Search for the cell housing the specified text and yield its [X, Y] center coordinate. 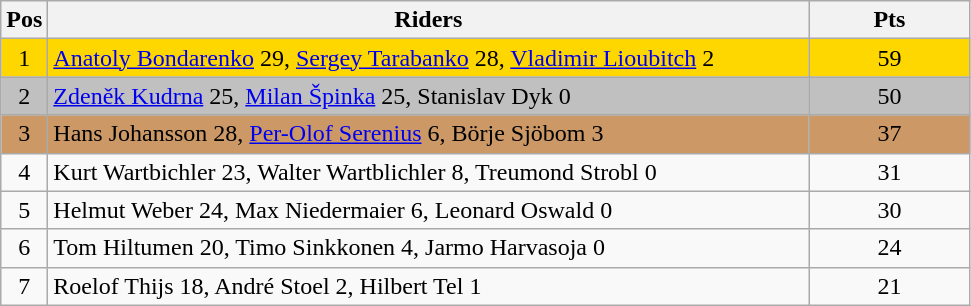
6 [24, 248]
4 [24, 172]
59 [890, 58]
21 [890, 286]
24 [890, 248]
Kurt Wartbichler 23, Walter Wartblichler 8, Treumond Strobl 0 [428, 172]
Riders [428, 20]
3 [24, 134]
Hans Johansson 28, Per-Olof Serenius 6, Börje Sjöbom 3 [428, 134]
2 [24, 96]
Anatoly Bondarenko 29, Sergey Tarabanko 28, Vladimir Lioubitch 2 [428, 58]
Tom Hiltumen 20, Timo Sinkkonen 4, Jarmo Harvasoja 0 [428, 248]
Pts [890, 20]
31 [890, 172]
Zdeněk Kudrna 25, Milan Špinka 25, Stanislav Dyk 0 [428, 96]
50 [890, 96]
37 [890, 134]
30 [890, 210]
Pos [24, 20]
1 [24, 58]
Roelof Thijs 18, André Stoel 2, Hilbert Tel 1 [428, 286]
Helmut Weber 24, Max Niedermaier 6, Leonard Oswald 0 [428, 210]
7 [24, 286]
5 [24, 210]
